Scan for the cell matching the given text and deliver its (x, y) coordinate at center. 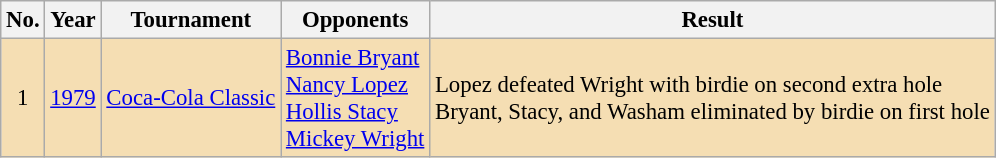
Coca-Cola Classic (191, 98)
Bonnie Bryant Nancy Lopez Hollis Stacy Mickey Wright (356, 98)
Opponents (356, 20)
Year (73, 20)
1 (23, 98)
Lopez defeated Wright with birdie on second extra holeBryant, Stacy, and Washam eliminated by birdie on first hole (713, 98)
No. (23, 20)
Result (713, 20)
1979 (73, 98)
Tournament (191, 20)
